For the text-containing cell, return its midpoint in [X, Y] coordinate format. 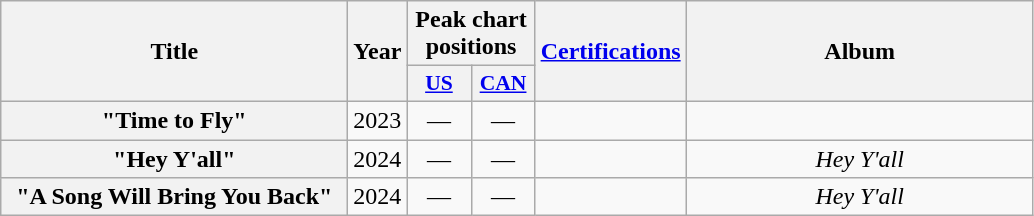
Certifications [610, 52]
"Hey Y'all" [174, 159]
CAN [503, 84]
Peak chart positions [471, 34]
Year [378, 52]
Title [174, 52]
"Time to Fly" [174, 120]
"A Song Will Bring You Back" [174, 197]
US [439, 84]
2023 [378, 120]
Album [860, 52]
